Pinpoint the cell where the given text exists, returning its (x, y) midpoint coordinate. 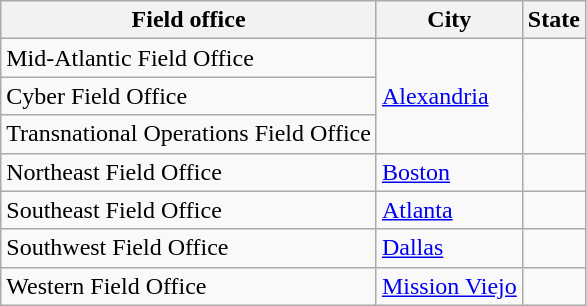
Northeast Field Office (189, 172)
City (449, 20)
Southwest Field Office (189, 248)
Field office (189, 20)
Atlanta (449, 210)
State (554, 20)
Western Field Office (189, 286)
Boston (449, 172)
Transnational Operations Field Office (189, 134)
Mission Viejo (449, 286)
Alexandria (449, 96)
Cyber Field Office (189, 96)
Mid-Atlantic Field Office (189, 58)
Dallas (449, 248)
Southeast Field Office (189, 210)
